Search for the cell housing the specified text and yield its [x, y] center coordinate. 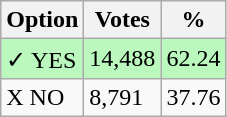
Option [42, 20]
14,488 [122, 59]
62.24 [194, 59]
8,791 [122, 97]
37.76 [194, 97]
% [194, 20]
X NO [42, 97]
✓ YES [42, 59]
Votes [122, 20]
